Output the (X, Y) coordinate of the center of the cell containing the given text.  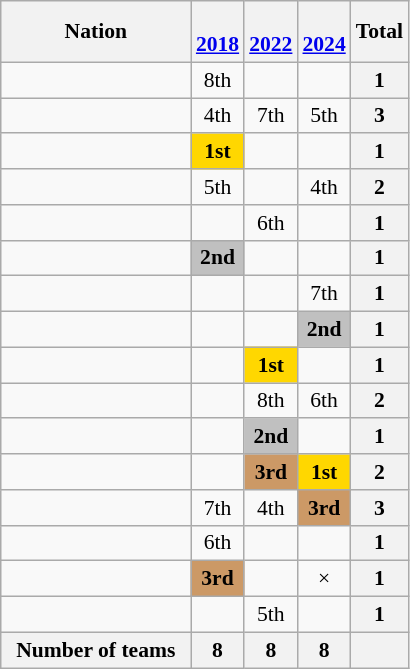
2018 (218, 32)
× (324, 579)
2024 (324, 32)
Total (380, 32)
Number of teams (96, 650)
2022 (270, 32)
Nation (96, 32)
